Provide the (x, y) coordinate of the cell's center where the given text is located.  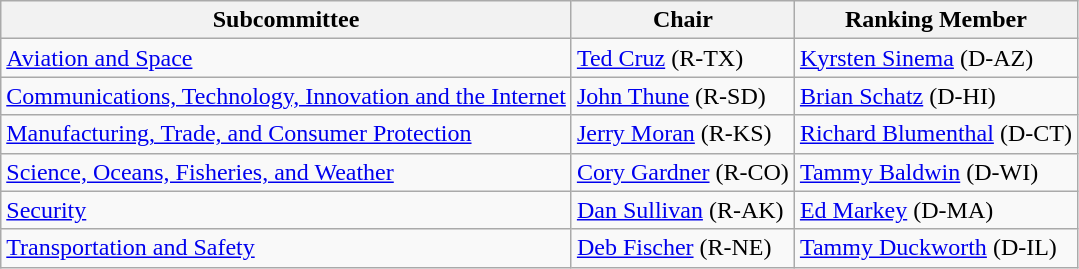
Chair (682, 20)
Brian Schatz (D-HI) (936, 96)
Dan Sullivan (R-AK) (682, 210)
Ed Markey (D-MA) (936, 210)
Jerry Moran (R-KS) (682, 134)
Transportation and Safety (286, 248)
Cory Gardner (R-CO) (682, 172)
John Thune (R-SD) (682, 96)
Security (286, 210)
Deb Fischer (R-NE) (682, 248)
Ranking Member (936, 20)
Tammy Baldwin (D-WI) (936, 172)
Kyrsten Sinema (D-AZ) (936, 58)
Aviation and Space (286, 58)
Subcommittee (286, 20)
Richard Blumenthal (D-CT) (936, 134)
Manufacturing, Trade, and Consumer Protection (286, 134)
Ted Cruz (R-TX) (682, 58)
Science, Oceans, Fisheries, and Weather (286, 172)
Tammy Duckworth (D-IL) (936, 248)
Communications, Technology, Innovation and the Internet (286, 96)
